Search for the cell housing the specified text and yield its [x, y] center coordinate. 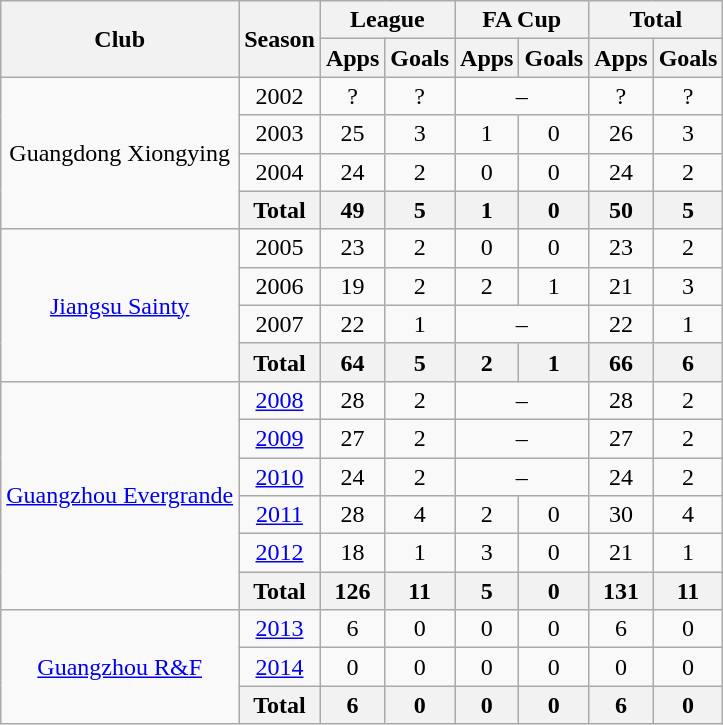
2014 [280, 667]
2003 [280, 134]
2002 [280, 96]
126 [352, 591]
18 [352, 553]
50 [621, 210]
19 [352, 286]
2006 [280, 286]
Club [120, 39]
2008 [280, 400]
FA Cup [522, 20]
Guangzhou Evergrande [120, 495]
26 [621, 134]
League [387, 20]
2012 [280, 553]
2005 [280, 248]
30 [621, 515]
2013 [280, 629]
49 [352, 210]
2009 [280, 438]
2004 [280, 172]
2011 [280, 515]
Jiangsu Sainty [120, 305]
Guangdong Xiongying [120, 153]
66 [621, 362]
25 [352, 134]
Season [280, 39]
2007 [280, 324]
131 [621, 591]
Guangzhou R&F [120, 667]
64 [352, 362]
2010 [280, 477]
